For the text-containing cell, return its midpoint in (X, Y) coordinate format. 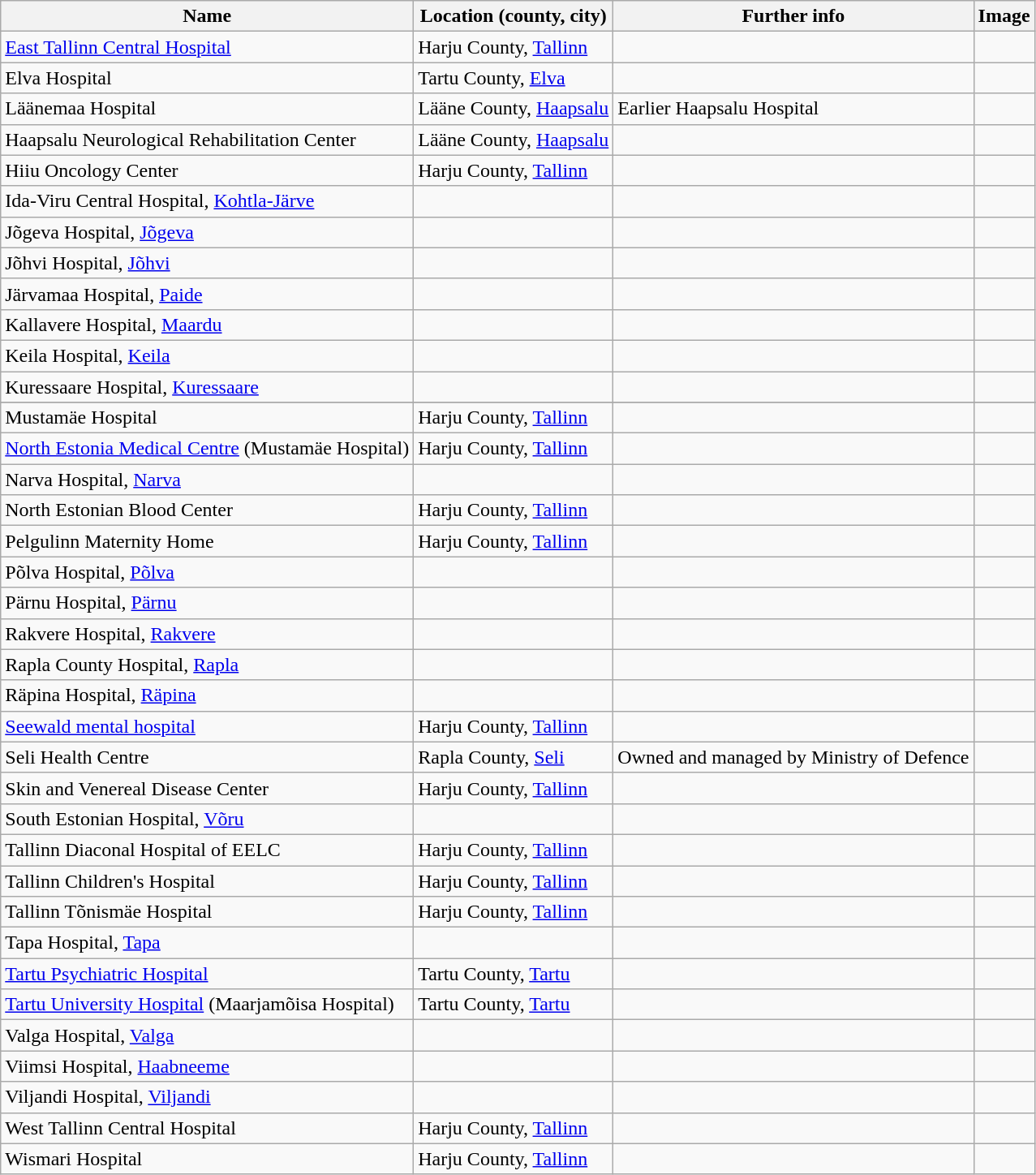
Viljandi Hospital, Viljandi (208, 1097)
Narva Hospital, Narva (208, 480)
North Estonia Medical Centre (Mustamäe Hospital) (208, 449)
North Estonian Blood Center (208, 510)
Name (208, 16)
South Estonian Hospital, Võru (208, 819)
Tallinn Diaconal Hospital of EELC (208, 850)
Kallavere Hospital, Maardu (208, 325)
Kuressaare Hospital, Kuressaare (208, 387)
Põlva Hospital, Põlva (208, 572)
Seewald mental hospital (208, 726)
Rapla County Hospital, Rapla (208, 665)
Jõhvi Hospital, Jõhvi (208, 263)
Pärnu Hospital, Pärnu (208, 603)
Valga Hospital, Valga (208, 1035)
West Tallinn Central Hospital (208, 1128)
Owned and managed by Ministry of Defence (793, 757)
Mustamäe Hospital (208, 418)
Rapla County, Seli (514, 757)
Image (1004, 16)
Ida-Viru Central Hospital, Kohtla-Järve (208, 201)
Tallinn Children's Hospital (208, 880)
East Tallinn Central Hospital (208, 47)
Keila Hospital, Keila (208, 355)
Rakvere Hospital, Rakvere (208, 634)
Tartu University Hospital (Maarjamõisa Hospital) (208, 1005)
Räpina Hospital, Räpina (208, 695)
Earlier Haapsalu Hospital (793, 109)
Viimsi Hospital, Haabneeme (208, 1066)
Location (county, city) (514, 16)
Jõgeva Hospital, Jõgeva (208, 232)
Wismari Hospital (208, 1159)
Elva Hospital (208, 78)
Tallinn Tõnismäe Hospital (208, 912)
Hiiu Oncology Center (208, 170)
Tapa Hospital, Tapa (208, 943)
Haapsalu Neurological Rehabilitation Center (208, 140)
Läänemaa Hospital (208, 109)
Pelgulinn Maternity Home (208, 541)
Seli Health Centre (208, 757)
Tartu County, Elva (514, 78)
Skin and Venereal Disease Center (208, 788)
Further info (793, 16)
Tartu Psychiatric Hospital (208, 974)
Järvamaa Hospital, Paide (208, 294)
